Identify which cell holds the provided text, then report its (X, Y) central coordinate. 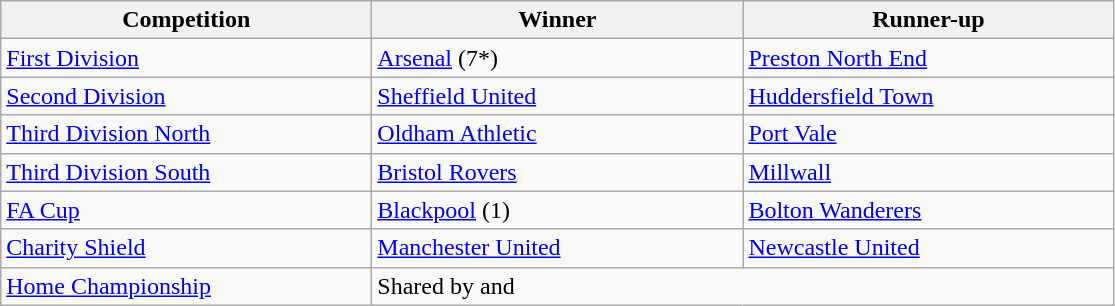
Home Championship (186, 286)
Third Division South (186, 172)
Oldham Athletic (558, 134)
Sheffield United (558, 96)
Charity Shield (186, 248)
Port Vale (928, 134)
Bristol Rovers (558, 172)
Manchester United (558, 248)
First Division (186, 58)
Blackpool (1) (558, 210)
Bolton Wanderers (928, 210)
Competition (186, 20)
Shared by and (743, 286)
Runner-up (928, 20)
Winner (558, 20)
Third Division North (186, 134)
FA Cup (186, 210)
Huddersfield Town (928, 96)
Newcastle United (928, 248)
Millwall (928, 172)
Preston North End (928, 58)
Arsenal (7*) (558, 58)
Second Division (186, 96)
